Locate the cell with the specified text and output its [X, Y] center coordinate. 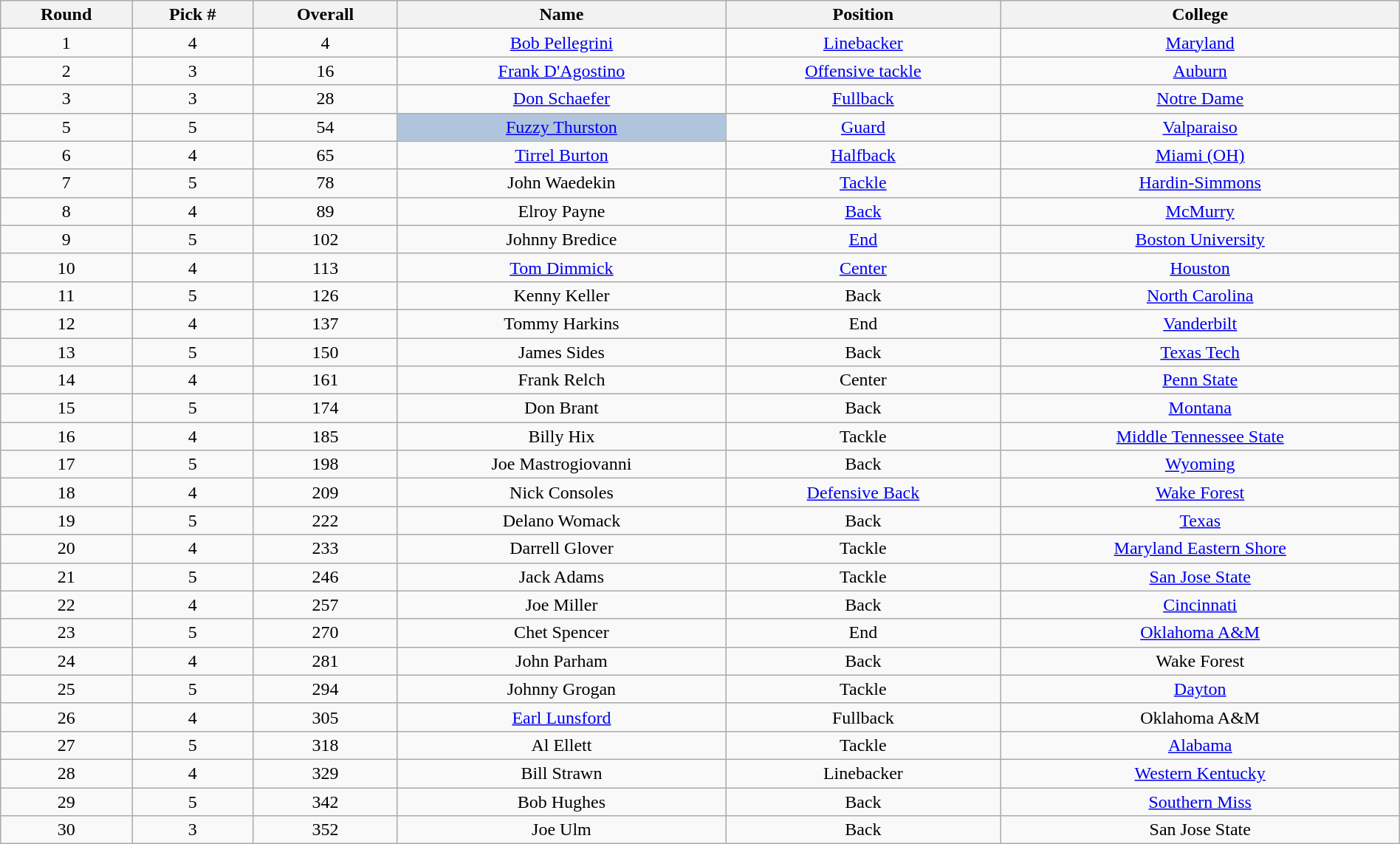
Defensive Back [864, 493]
18 [66, 493]
14 [66, 380]
65 [325, 155]
Bill Strawn [561, 773]
Darrell Glover [561, 549]
Penn State [1200, 380]
Tom Dimmick [561, 267]
Bob Hughes [561, 801]
Cincinnati [1200, 605]
Joe Mastrogiovanni [561, 464]
17 [66, 464]
329 [325, 773]
Maryland Eastern Shore [1200, 549]
21 [66, 577]
30 [66, 830]
342 [325, 801]
137 [325, 323]
19 [66, 521]
281 [325, 661]
Joe Ulm [561, 830]
Tirrel Burton [561, 155]
Delano Womack [561, 521]
Western Kentucky [1200, 773]
209 [325, 493]
26 [66, 717]
Al Ellett [561, 745]
185 [325, 436]
Hardin-Simmons [1200, 183]
Johnny Grogan [561, 689]
15 [66, 408]
222 [325, 521]
126 [325, 295]
198 [325, 464]
Miami (OH) [1200, 155]
Middle Tennessee State [1200, 436]
Position [864, 15]
13 [66, 352]
161 [325, 380]
Offensive tackle [864, 71]
Pick # [193, 15]
23 [66, 633]
89 [325, 211]
257 [325, 605]
Valparaiso [1200, 127]
Don Brant [561, 408]
11 [66, 295]
7 [66, 183]
24 [66, 661]
Chet Spencer [561, 633]
78 [325, 183]
Frank D'Agostino [561, 71]
Earl Lunsford [561, 717]
College [1200, 15]
318 [325, 745]
102 [325, 239]
Guard [864, 127]
North Carolina [1200, 295]
233 [325, 549]
Vanderbilt [1200, 323]
8 [66, 211]
John Waedekin [561, 183]
Houston [1200, 267]
Halfback [864, 155]
113 [325, 267]
174 [325, 408]
9 [66, 239]
Southern Miss [1200, 801]
Tommy Harkins [561, 323]
294 [325, 689]
Fuzzy Thurston [561, 127]
Jack Adams [561, 577]
Boston University [1200, 239]
John Parham [561, 661]
Bob Pellegrini [561, 43]
Name [561, 15]
Joe Miller [561, 605]
6 [66, 155]
1 [66, 43]
Kenny Keller [561, 295]
McMurry [1200, 211]
Frank Relch [561, 380]
Alabama [1200, 745]
Dayton [1200, 689]
Billy Hix [561, 436]
305 [325, 717]
Nick Consoles [561, 493]
12 [66, 323]
Texas Tech [1200, 352]
Notre Dame [1200, 99]
246 [325, 577]
29 [66, 801]
Don Schaefer [561, 99]
Auburn [1200, 71]
Maryland [1200, 43]
150 [325, 352]
20 [66, 549]
Wyoming [1200, 464]
James Sides [561, 352]
270 [325, 633]
Elroy Payne [561, 211]
Montana [1200, 408]
352 [325, 830]
Round [66, 15]
Overall [325, 15]
10 [66, 267]
25 [66, 689]
27 [66, 745]
22 [66, 605]
54 [325, 127]
Texas [1200, 521]
2 [66, 71]
Johnny Bredice [561, 239]
